Return the (x, y) coordinate for the center point of the cell that contains the specified text.  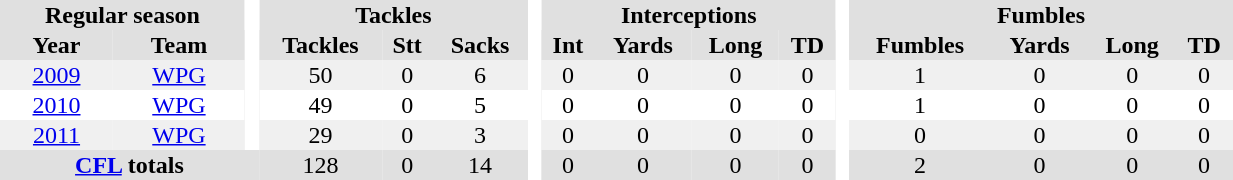
49 (320, 105)
Sacks (480, 45)
29 (320, 135)
6 (480, 75)
5 (480, 105)
Int (568, 45)
Stt (407, 45)
50 (320, 75)
2010 (56, 105)
Interceptions (689, 15)
2009 (56, 75)
2 (920, 165)
Year (56, 45)
2011 (56, 135)
Regular season (122, 15)
128 (320, 165)
Team (179, 45)
3 (480, 135)
CFL totals (130, 165)
14 (480, 165)
